Detect which cell encompasses the target text, then output its (X, Y) center coordinate. 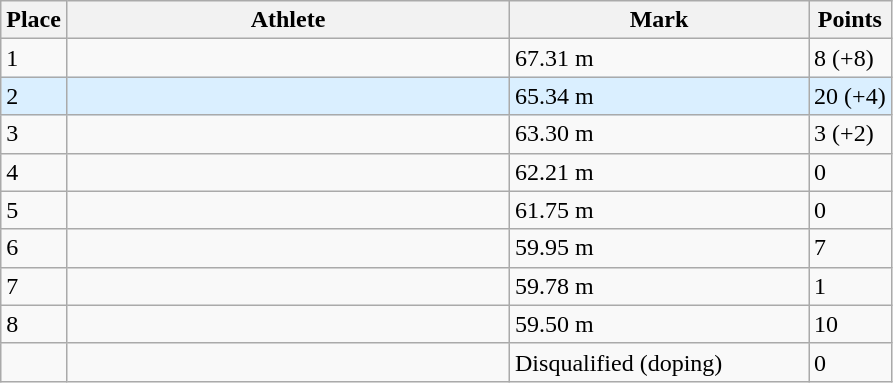
67.31 m (660, 58)
62.21 m (660, 172)
3 (+2) (850, 134)
5 (34, 210)
Athlete (288, 20)
3 (34, 134)
8 (+8) (850, 58)
8 (34, 324)
59.78 m (660, 286)
61.75 m (660, 210)
2 (34, 96)
Mark (660, 20)
6 (34, 248)
59.50 m (660, 324)
59.95 m (660, 248)
Disqualified (doping) (660, 362)
63.30 m (660, 134)
Points (850, 20)
Place (34, 20)
20 (+4) (850, 96)
4 (34, 172)
65.34 m (660, 96)
10 (850, 324)
